Identify which cell holds the provided text, then report its [x, y] central coordinate. 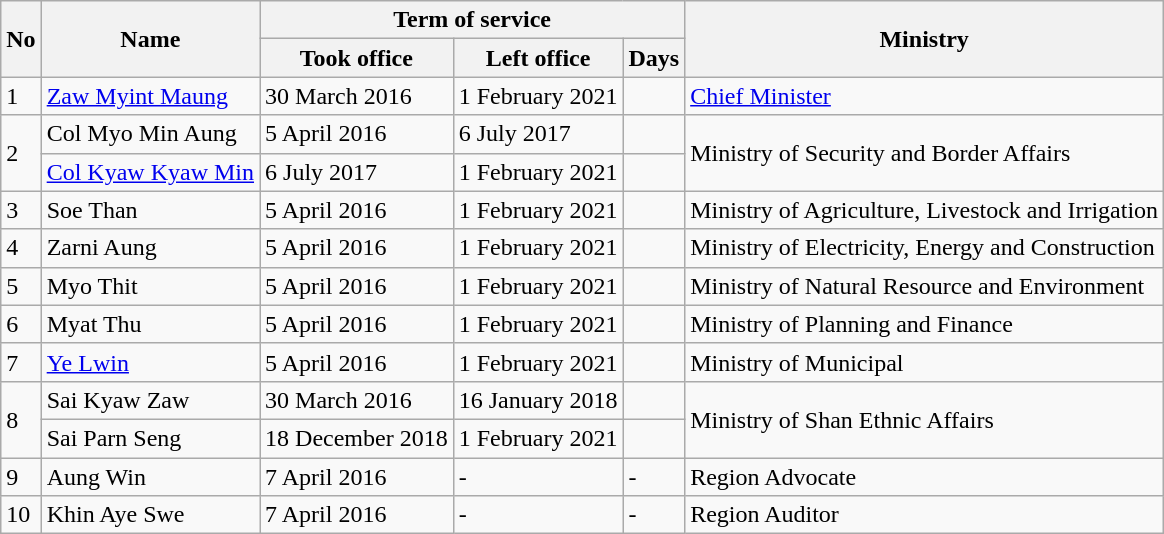
10 [21, 515]
8 [21, 419]
Myo Thit [150, 286]
Ministry [924, 39]
1 [21, 96]
Ye Lwin [150, 362]
Zaw Myint Maung [150, 96]
7 [21, 362]
Left office [538, 58]
Sai Parn Seng [150, 438]
5 [21, 286]
Myat Thu [150, 324]
Col Kyaw Kyaw Min [150, 172]
4 [21, 248]
Ministry of Natural Resource and Environment [924, 286]
Col Myo Min Aung [150, 134]
Ministry of Agriculture, Livestock and Irrigation [924, 210]
3 [21, 210]
2 [21, 153]
6 [21, 324]
Region Advocate [924, 477]
Term of service [472, 20]
Aung Win [150, 477]
Ministry of Security and Border Affairs [924, 153]
Chief Minister [924, 96]
Took office [357, 58]
18 December 2018 [357, 438]
Ministry of Electricity, Energy and Construction [924, 248]
Khin Aye Swe [150, 515]
16 January 2018 [538, 400]
Name [150, 39]
Days [654, 58]
Sai Kyaw Zaw [150, 400]
Ministry of Shan Ethnic Affairs [924, 419]
Region Auditor [924, 515]
9 [21, 477]
Ministry of Planning and Finance [924, 324]
Ministry of Municipal [924, 362]
Soe Than [150, 210]
Zarni Aung [150, 248]
No [21, 39]
